Capture the cell that displays the provided text and extract its [X, Y] central coordinate. 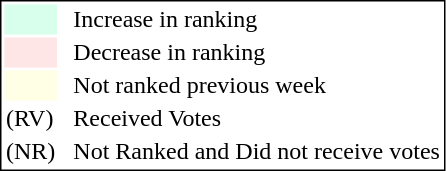
Decrease in ranking [257, 53]
Received Votes [257, 119]
Increase in ranking [257, 19]
Not Ranked and Did not receive votes [257, 151]
(RV) [30, 119]
Not ranked previous week [257, 85]
(NR) [30, 151]
